Capture the cell that displays the provided text and extract its [X, Y] central coordinate. 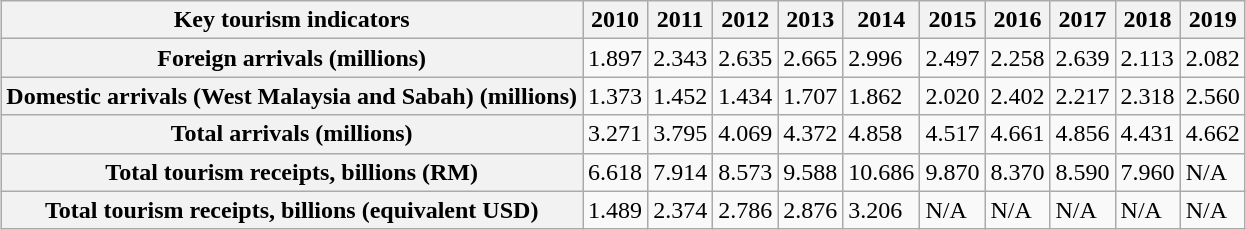
3.206 [882, 210]
2011 [680, 20]
4.662 [1212, 134]
Key tourism indicators [292, 20]
2012 [746, 20]
8.573 [746, 172]
2.635 [746, 58]
10.686 [882, 172]
2.560 [1212, 96]
4.858 [882, 134]
2.402 [1018, 96]
2015 [952, 20]
4.856 [1082, 134]
Total tourism receipts, billions (equivalent USD) [292, 210]
8.370 [1018, 172]
Domestic arrivals (West Malaysia and Sabah) (millions) [292, 96]
2.318 [1148, 96]
1.373 [616, 96]
7.914 [680, 172]
2014 [882, 20]
Total tourism receipts, billions (RM) [292, 172]
Foreign arrivals (millions) [292, 58]
2017 [1082, 20]
2.639 [1082, 58]
1.862 [882, 96]
2.217 [1082, 96]
1.489 [616, 210]
2.497 [952, 58]
8.590 [1082, 172]
4.372 [810, 134]
2.082 [1212, 58]
2.665 [810, 58]
6.618 [616, 172]
4.431 [1148, 134]
3.271 [616, 134]
2019 [1212, 20]
1.707 [810, 96]
2.876 [810, 210]
1.452 [680, 96]
2.258 [1018, 58]
9.588 [810, 172]
2.113 [1148, 58]
4.517 [952, 134]
2013 [810, 20]
2018 [1148, 20]
Total arrivals (millions) [292, 134]
1.897 [616, 58]
3.795 [680, 134]
2010 [616, 20]
9.870 [952, 172]
2016 [1018, 20]
2.343 [680, 58]
7.960 [1148, 172]
2.374 [680, 210]
4.069 [746, 134]
2.786 [746, 210]
2.996 [882, 58]
2.020 [952, 96]
4.661 [1018, 134]
1.434 [746, 96]
